Pinpoint the cell where the given text exists, returning its [x, y] midpoint coordinate. 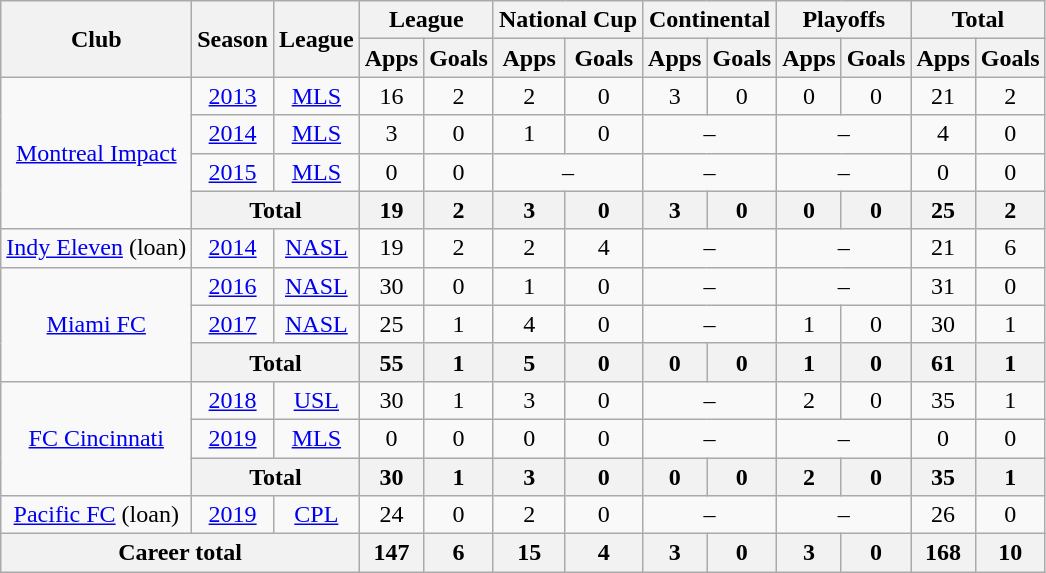
2015 [233, 172]
55 [391, 362]
Club [96, 39]
CPL [316, 515]
2018 [233, 400]
31 [943, 286]
2013 [233, 96]
168 [943, 553]
National Cup [568, 20]
USL [316, 400]
15 [529, 553]
16 [391, 96]
Indy Eleven (loan) [96, 248]
5 [529, 362]
10 [1010, 553]
2016 [233, 286]
Playoffs [844, 20]
26 [943, 515]
Season [233, 39]
2017 [233, 324]
Continental [710, 20]
Career total [180, 553]
Miami FC [96, 324]
FC Cincinnati [96, 438]
Montreal Impact [96, 153]
147 [391, 553]
Pacific FC (loan) [96, 515]
24 [391, 515]
61 [943, 362]
